Search for the cell housing the specified text and yield its (X, Y) center coordinate. 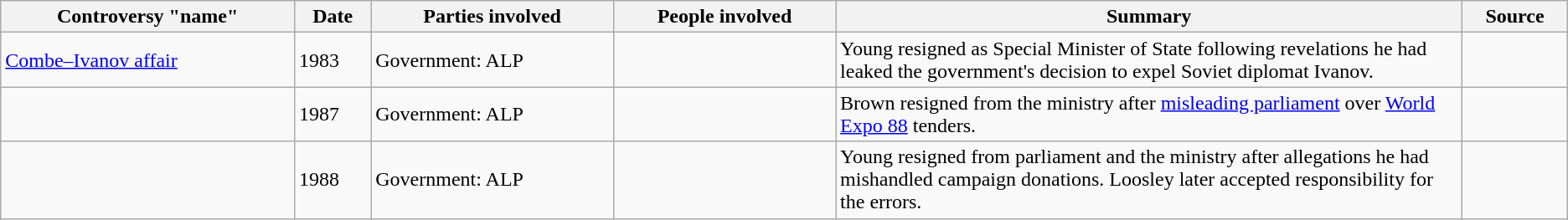
Date (333, 17)
1983 (333, 60)
1987 (333, 114)
Summary (1149, 17)
Parties involved (493, 17)
Source (1515, 17)
Combe–Ivanov affair (147, 60)
Young resigned as Special Minister of State following revelations he had leaked the government's decision to expel Soviet diplomat Ivanov. (1149, 60)
Controversy "name" (147, 17)
Brown resigned from the ministry after misleading parliament over World Expo 88 tenders. (1149, 114)
1988 (333, 180)
People involved (724, 17)
